Detect which cell encompasses the target text, then output its (X, Y) center coordinate. 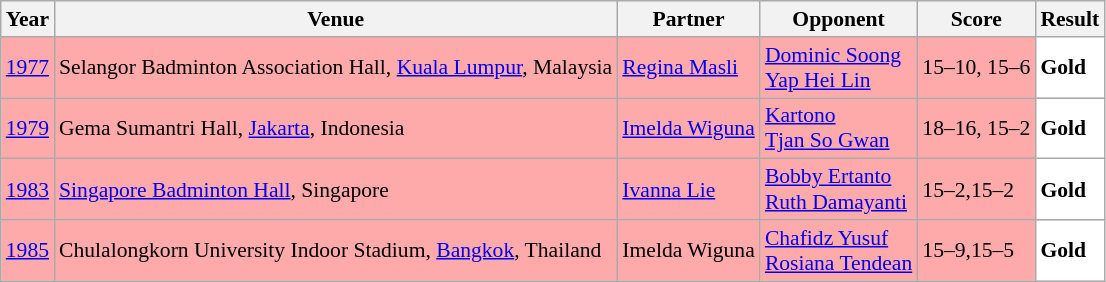
Selangor Badminton Association Hall, Kuala Lumpur, Malaysia (336, 68)
Regina Masli (688, 68)
Chafidz Yusuf Rosiana Tendean (838, 250)
Gema Sumantri Hall, Jakarta, Indonesia (336, 128)
Ivanna Lie (688, 190)
Score (976, 19)
Dominic Soong Yap Hei Lin (838, 68)
Kartono Tjan So Gwan (838, 128)
Venue (336, 19)
Opponent (838, 19)
15–2,15–2 (976, 190)
1983 (28, 190)
Bobby Ertanto Ruth Damayanti (838, 190)
Year (28, 19)
Result (1070, 19)
18–16, 15–2 (976, 128)
Partner (688, 19)
15–10, 15–6 (976, 68)
Chulalongkorn University Indoor Stadium, Bangkok, Thailand (336, 250)
Singapore Badminton Hall, Singapore (336, 190)
1985 (28, 250)
1977 (28, 68)
15–9,15–5 (976, 250)
1979 (28, 128)
